Pinpoint the cell where the given text exists, returning its [x, y] midpoint coordinate. 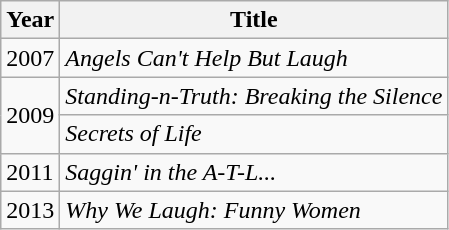
2013 [30, 210]
Saggin' in the A-T-L... [254, 172]
Secrets of Life [254, 134]
2011 [30, 172]
Title [254, 20]
Why We Laugh: Funny Women [254, 210]
2009 [30, 115]
2007 [30, 58]
Year [30, 20]
Angels Can't Help But Laugh [254, 58]
Standing-n-Truth: Breaking the Silence [254, 96]
